For the text-containing cell, return its midpoint in (X, Y) coordinate format. 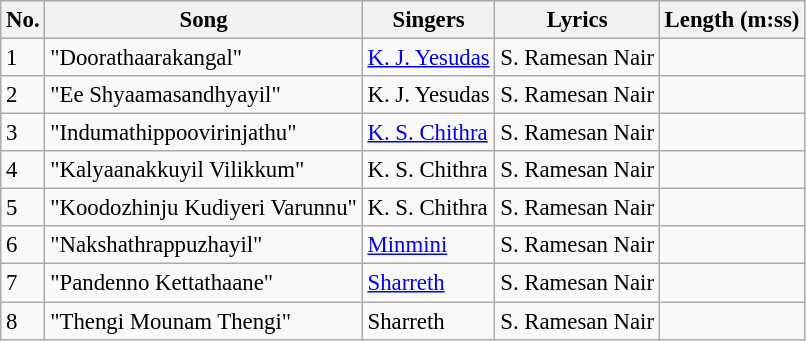
"Kalyaanakkuyil Vilikkum" (204, 170)
"Pandenno Kettathaane" (204, 283)
3 (23, 133)
"Thengi Mounam Thengi" (204, 321)
1 (23, 58)
"Koodozhinju Kudiyeri Varunnu" (204, 208)
Lyrics (577, 20)
"Indumathippoovirinjathu" (204, 133)
"Doorathaarakangal" (204, 58)
"Ee Shyaamasandhyayil" (204, 95)
Song (204, 20)
No. (23, 20)
7 (23, 283)
4 (23, 170)
8 (23, 321)
6 (23, 245)
2 (23, 95)
Length (m:ss) (732, 20)
"Nakshathrappuzhayil" (204, 245)
Singers (428, 20)
Minmini (428, 245)
5 (23, 208)
